Capture the cell that displays the provided text and extract its [X, Y] central coordinate. 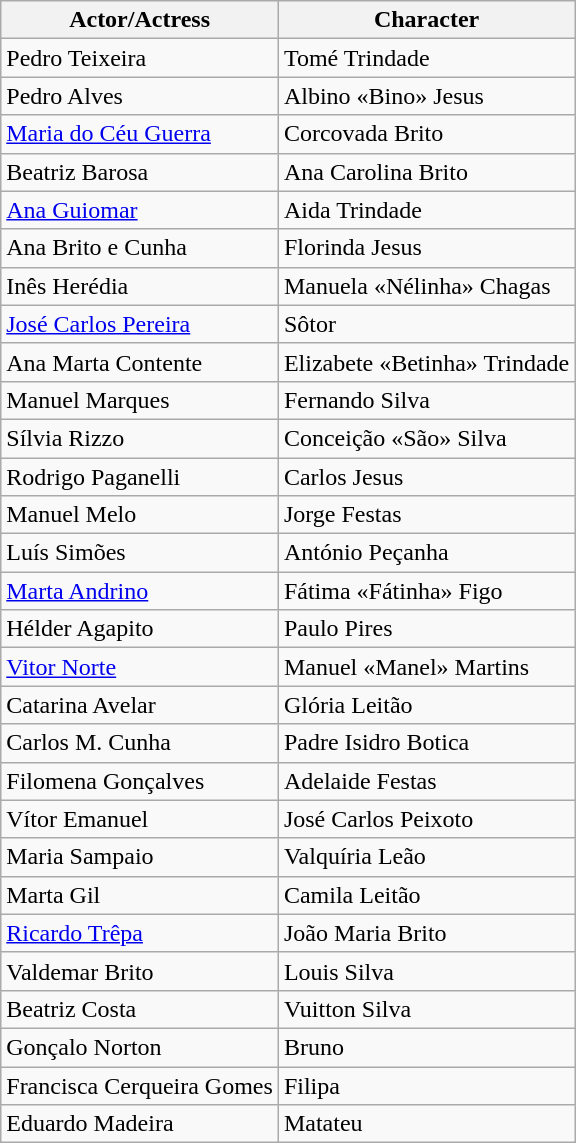
Character [426, 20]
Manuel «Manel» Martins [426, 667]
Sôtor [426, 324]
Rodrigo Paganelli [140, 477]
Albino «Bino» Jesus [426, 96]
João Maria Brito [426, 933]
Adelaide Festas [426, 781]
Elizabete «Betinha» Trindade [426, 362]
Corcovada Brito [426, 134]
Marta Andrino [140, 591]
Glória Leitão [426, 705]
Ricardo Trêpa [140, 933]
Louis Silva [426, 971]
António Peçanha [426, 553]
Valdemar Brito [140, 971]
Eduardo Madeira [140, 1124]
Beatriz Barosa [140, 172]
Fernando Silva [426, 400]
Pedro Teixeira [140, 58]
Marta Gil [140, 895]
Camila Leitão [426, 895]
Maria do Céu Guerra [140, 134]
Catarina Avelar [140, 705]
Gonçalo Norton [140, 1047]
Bruno [426, 1047]
Ana Guiomar [140, 210]
Beatriz Costa [140, 1009]
Manuel Melo [140, 515]
Maria Sampaio [140, 857]
Matateu [426, 1124]
Padre Isidro Botica [426, 743]
Aida Trindade [426, 210]
Actor/Actress [140, 20]
Ana Brito e Cunha [140, 248]
Valquíria Leão [426, 857]
Florinda Jesus [426, 248]
Vuitton Silva [426, 1009]
José Carlos Pereira [140, 324]
Ana Carolina Brito [426, 172]
Francisca Cerqueira Gomes [140, 1085]
Hélder Agapito [140, 629]
Vítor Emanuel [140, 819]
Paulo Pires [426, 629]
Jorge Festas [426, 515]
Pedro Alves [140, 96]
José Carlos Peixoto [426, 819]
Carlos Jesus [426, 477]
Carlos M. Cunha [140, 743]
Tomé Trindade [426, 58]
Manuel Marques [140, 400]
Filipa [426, 1085]
Inês Herédia [140, 286]
Vitor Norte [140, 667]
Ana Marta Contente [140, 362]
Fátima «Fátinha» Figo [426, 591]
Filomena Gonçalves [140, 781]
Conceição «São» Silva [426, 438]
Manuela «Nélinha» Chagas [426, 286]
Sílvia Rizzo [140, 438]
Luís Simões [140, 553]
